Find where the given text appears and provide that cell's center as (X, Y) coordinate. 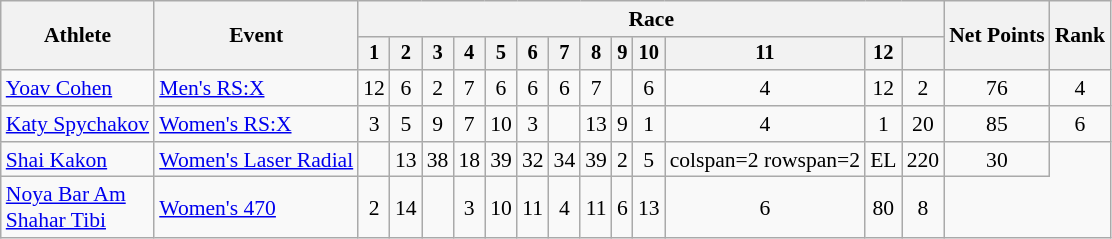
220 (924, 160)
Event (256, 36)
Shai Kakon (78, 160)
Athlete (78, 36)
14 (406, 208)
EL (884, 160)
Rank (1080, 36)
Women's 470 (256, 208)
Net Points (996, 36)
80 (884, 208)
34 (565, 160)
Yoav Cohen (78, 88)
38 (438, 160)
76 (996, 88)
32 (533, 160)
Women's Laser Radial (256, 160)
colspan=2 rowspan=2 (766, 160)
85 (996, 124)
18 (469, 160)
30 (996, 160)
Race (651, 19)
Women's RS:X (256, 124)
Men's RS:X (256, 88)
Noya Bar AmShahar Tibi (78, 208)
Katy Spychakov (78, 124)
20 (924, 124)
